Return the [X, Y] coordinate for the center point of the cell that contains the specified text.  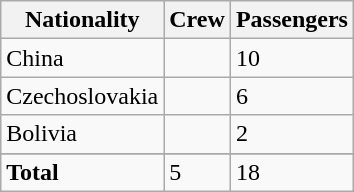
2 [292, 134]
6 [292, 96]
Total [82, 172]
10 [292, 58]
Nationality [82, 20]
Czechoslovakia [82, 96]
China [82, 58]
Bolivia [82, 134]
5 [198, 172]
Passengers [292, 20]
Crew [198, 20]
18 [292, 172]
